Find where the given text appears and provide that cell's center as [X, Y] coordinate. 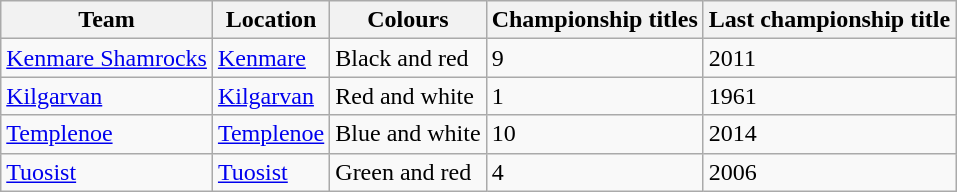
Colours [408, 20]
4 [594, 172]
2006 [829, 172]
2014 [829, 134]
Green and red [408, 172]
Championship titles [594, 20]
9 [594, 58]
Kenmare [270, 58]
1961 [829, 96]
Blue and white [408, 134]
Red and white [408, 96]
Kenmare Shamrocks [107, 58]
2011 [829, 58]
Last championship title [829, 20]
1 [594, 96]
Black and red [408, 58]
Team [107, 20]
10 [594, 134]
Location [270, 20]
